Find where the given text appears and provide that cell's center as [X, Y] coordinate. 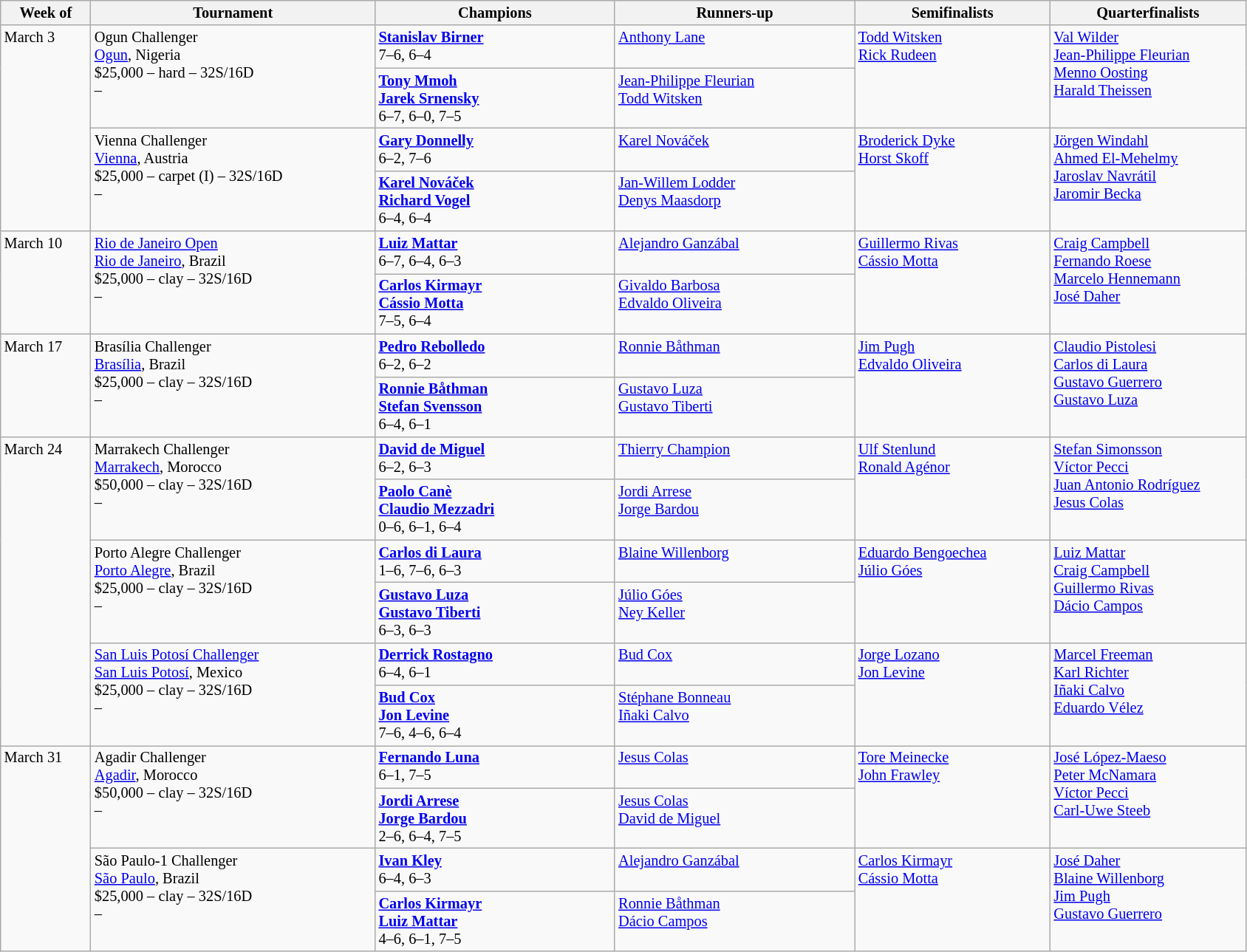
Tore Meinecke John Frawley [953, 796]
Carlos di Laura 1–6, 7–6, 6–3 [495, 561]
Ronnie Båthman Dácio Campos [734, 921]
Guillermo Rivas Cássio Motta [953, 282]
Pedro Rebolledo 6–2, 6–2 [495, 355]
March 3 [46, 129]
March 10 [46, 282]
David de Miguel 6–2, 6–3 [495, 458]
Júlio Góes Ney Keller [734, 612]
Jordi Arrese Jorge Bardou [734, 510]
Claudio Pistolesi Carlos di Laura Gustavo Guerrero Gustavo Luza [1148, 386]
Ulf Stenlund Ronald Agénor [953, 487]
Karel Nováček Richard Vogel6–4, 6–4 [495, 201]
Semifinalists [953, 13]
Gustavo Luza Gustavo Tiberti [734, 407]
Paolo Canè Claudio Mezzadri0–6, 6–1, 6–4 [495, 510]
Jorge Lozano Jon Levine [953, 694]
José Daher Blaine Willenborg Jim Pugh Gustavo Guerrero [1148, 900]
Val Wilder Jean-Philippe Fleurian Menno Oosting Harald Theissen [1148, 77]
March 17 [46, 386]
São Paulo-1 ChallengerSão Paulo, Brazil$25,000 – clay – 32S/16D – [233, 900]
Ogun ChallengerOgun, Nigeria$25,000 – hard – 32S/16D – [233, 77]
Champions [495, 13]
Marrakech Challenger Marrakech, Morocco$50,000 – clay – 32S/16D – [233, 487]
March 24 [46, 591]
Stanislav Birner 7–6, 6–4 [495, 47]
Porto Alegre ChallengerPorto Alegre, Brazil$25,000 – clay – 32S/16D – [233, 591]
Carlos Kirmayr Cássio Motta7–5, 6–4 [495, 304]
Marcel Freeman Karl Richter Iñaki Calvo Eduardo Vélez [1148, 694]
Carlos Kirmayr Cássio Motta [953, 900]
Derrick Rostagno 6–4, 6–1 [495, 664]
Gustavo Luza Gustavo Tiberti6–3, 6–3 [495, 612]
Broderick Dyke Horst Skoff [953, 179]
Craig Campbell Fernando Roese Marcelo Hennemann José Daher [1148, 282]
Todd Witsken Rick Rudeen [953, 77]
Luiz Mattar 6–7, 6–4, 6–3 [495, 253]
Blaine Willenborg [734, 561]
Stefan Simonsson Víctor Pecci Juan Antonio Rodríguez Jesus Colas [1148, 487]
Anthony Lane [734, 47]
Thierry Champion [734, 458]
Fernando Luna 6–1, 7–5 [495, 767]
Ivan Kley 6–4, 6–3 [495, 869]
Quarterfinalists [1148, 13]
Vienna ChallengerVienna, Austria$25,000 – carpet (I) – 32S/16D – [233, 179]
Ronnie Båthman [734, 355]
Gary Donnelly 6–2, 7–6 [495, 149]
Karel Nováček [734, 149]
San Luis Potosí ChallengerSan Luis Potosí, Mexico$25,000 – clay – 32S/16D – [233, 694]
Tournament [233, 13]
Givaldo Barbosa Edvaldo Oliveira [734, 304]
March 31 [46, 848]
José López-Maeso Peter McNamara Víctor Pecci Carl-Uwe Steeb [1148, 796]
Luiz Mattar Craig Campbell Guillermo Rivas Dácio Campos [1148, 591]
Ronnie Båthman Stefan Svensson6–4, 6–1 [495, 407]
Bud Cox [734, 664]
Bud Cox Jon Levine7–6, 4–6, 6–4 [495, 716]
Week of [46, 13]
Jesus Colas [734, 767]
Jordi Arrese Jorge Bardou2–6, 6–4, 7–5 [495, 818]
Agadir ChallengerAgadir, Morocco$50,000 – clay – 32S/16D – [233, 796]
Eduardo Bengoechea Júlio Góes [953, 591]
Tony Mmoh Jarek Srnensky6–7, 6–0, 7–5 [495, 98]
Jörgen Windahl Ahmed El-Mehelmy Jaroslav Navrátil Jaromir Becka [1148, 179]
Jesus Colas David de Miguel [734, 818]
Runners-up [734, 13]
Jean-Philippe Fleurian Todd Witsken [734, 98]
Stéphane Bonneau Iñaki Calvo [734, 716]
Brasília Challenger Brasília, Brazil$25,000 – clay – 32S/16D – [233, 386]
Rio de Janeiro Open Rio de Janeiro, Brazil$25,000 – clay – 32S/16D – [233, 282]
Jan-Willem Lodder Denys Maasdorp [734, 201]
Carlos Kirmayr Luiz Mattar4–6, 6–1, 7–5 [495, 921]
Jim Pugh Edvaldo Oliveira [953, 386]
